Output the [X, Y] coordinate of the center of the cell containing the given text.  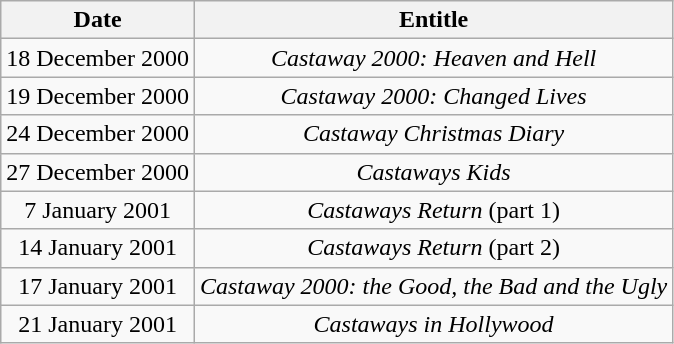
Castaways in Hollywood [433, 324]
Castaways Return (part 1) [433, 210]
Castaway Christmas Diary [433, 134]
Castaways Return (part 2) [433, 248]
17 January 2001 [98, 286]
14 January 2001 [98, 248]
Castaway 2000: Heaven and Hell [433, 58]
Entitle [433, 20]
19 December 2000 [98, 96]
18 December 2000 [98, 58]
7 January 2001 [98, 210]
Date [98, 20]
27 December 2000 [98, 172]
21 January 2001 [98, 324]
Castaways Kids [433, 172]
24 December 2000 [98, 134]
Castaway 2000: the Good, the Bad and the Ugly [433, 286]
Castaway 2000: Changed Lives [433, 96]
